Search for the cell housing the specified text and yield its (X, Y) center coordinate. 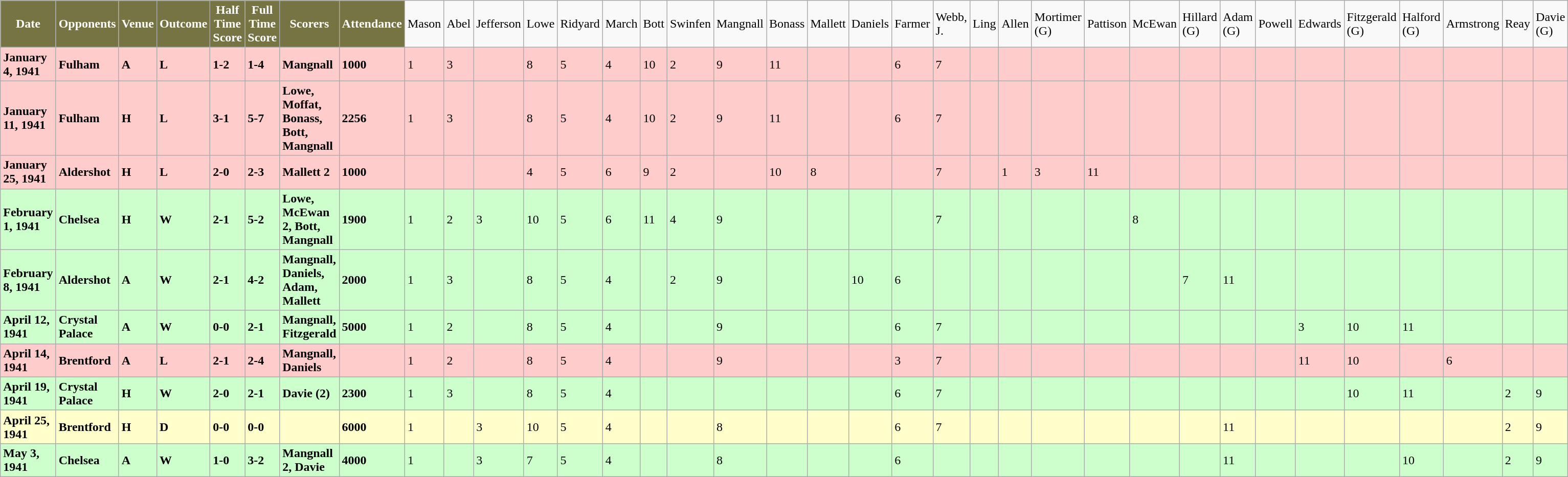
Armstrong (1473, 24)
Reay (1517, 24)
Attendance (372, 24)
Hillard (G) (1200, 24)
1-4 (262, 64)
Half Time Score (228, 24)
Abel (459, 24)
3-1 (228, 118)
2000 (372, 280)
Lowe (541, 24)
Mallett 2 (309, 172)
Bonass (787, 24)
Farmer (912, 24)
Davie (G) (1551, 24)
Mallett (828, 24)
Jefferson (499, 24)
Mangnall, Daniels (309, 360)
Webb, J. (951, 24)
Mangnall, Fitzgerald (309, 327)
May 3, 1941 (28, 460)
Fitzgerald (G) (1372, 24)
Date (28, 24)
1900 (372, 219)
Halford (G) (1421, 24)
Swinfen (690, 24)
Mortimer (G) (1058, 24)
February 1, 1941 (28, 219)
Edwards (1319, 24)
Lowe, McEwan 2, Bott, Mangnall (309, 219)
Opponents (87, 24)
Powell (1275, 24)
Adam (G) (1238, 24)
Daniels (870, 24)
Ridyard (580, 24)
2256 (372, 118)
2-4 (262, 360)
Full Time Score (262, 24)
1-0 (228, 460)
Venue (138, 24)
February 8, 1941 (28, 280)
4-2 (262, 280)
5000 (372, 327)
March (621, 24)
January 11, 1941 (28, 118)
5-7 (262, 118)
2-3 (262, 172)
6000 (372, 426)
Ling (984, 24)
Outcome (183, 24)
April 25, 1941 (28, 426)
Allen (1015, 24)
Mangnall 2, Davie (309, 460)
2300 (372, 394)
4000 (372, 460)
McEwan (1155, 24)
5-2 (262, 219)
Bott (654, 24)
January 4, 1941 (28, 64)
Pattison (1107, 24)
D (183, 426)
Mason (424, 24)
April 19, 1941 (28, 394)
Lowe, Moffat, Bonass, Bott, Mangnall (309, 118)
April 14, 1941 (28, 360)
Mangnall, Daniels, Adam, Mallett (309, 280)
April 12, 1941 (28, 327)
Scorers (309, 24)
1-2 (228, 64)
3-2 (262, 460)
Davie (2) (309, 394)
January 25, 1941 (28, 172)
